For the text-containing cell, return its midpoint in [x, y] coordinate format. 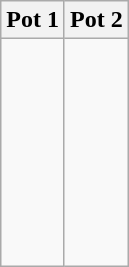
Pot 1 [33, 20]
Pot 2 [96, 20]
